Scan for the cell matching the given text and deliver its (X, Y) coordinate at center. 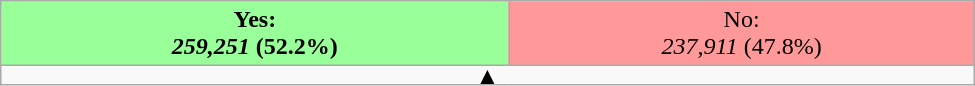
No: 237,911 (47.8%) (742, 34)
Yes: 259,251 (52.2%) (255, 34)
